Search for the cell housing the specified text and yield its (x, y) center coordinate. 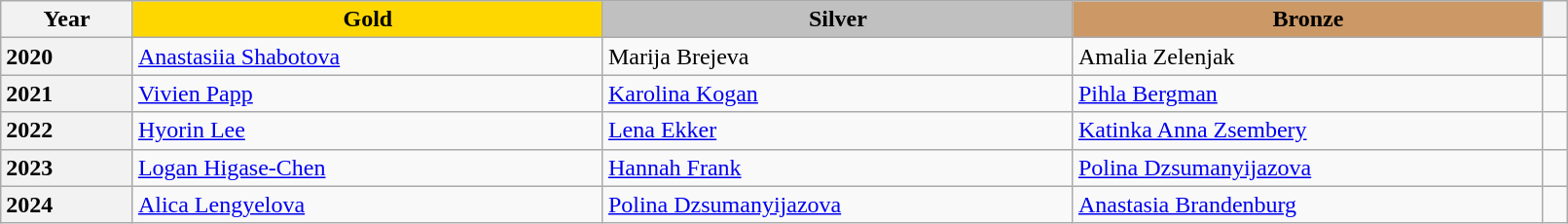
Year (67, 19)
Hyorin Lee (368, 131)
Lena Ekker (837, 131)
Karolina Kogan (837, 93)
Anastasiia Shabotova (368, 56)
Alica Lengyelova (368, 205)
Marija Brejeva (837, 56)
Amalia Zelenjak (1308, 56)
Hannah Frank (837, 168)
2023 (67, 168)
Pihla Bergman (1308, 93)
Silver (837, 19)
2022 (67, 131)
Bronze (1308, 19)
Gold (368, 19)
2021 (67, 93)
Katinka Anna Zsembery (1308, 131)
Logan Higase-Chen (368, 168)
2024 (67, 205)
Vivien Papp (368, 93)
Anastasia Brandenburg (1308, 205)
2020 (67, 56)
